Extract the (x, y) coordinate from the center of the cell holding the provided text.  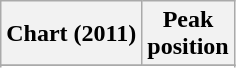
Chart (2011) (72, 34)
Peakposition (188, 34)
